Detect which cell encompasses the target text, then output its [X, Y] center coordinate. 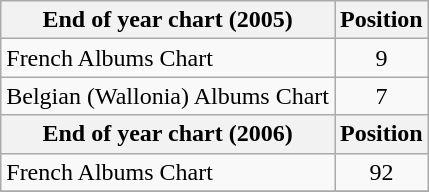
92 [381, 172]
9 [381, 58]
7 [381, 96]
End of year chart (2005) [168, 20]
Belgian (Wallonia) Albums Chart [168, 96]
End of year chart (2006) [168, 134]
